From the cell containing the given text, extract its center point as [X, Y] coordinate. 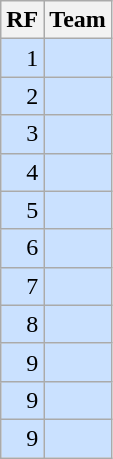
5 [22, 210]
8 [22, 324]
1 [22, 58]
2 [22, 96]
3 [22, 134]
7 [22, 286]
RF [22, 20]
6 [22, 248]
Team [78, 20]
4 [22, 172]
